Return the [x, y] coordinate for the center point of the cell that contains the specified text.  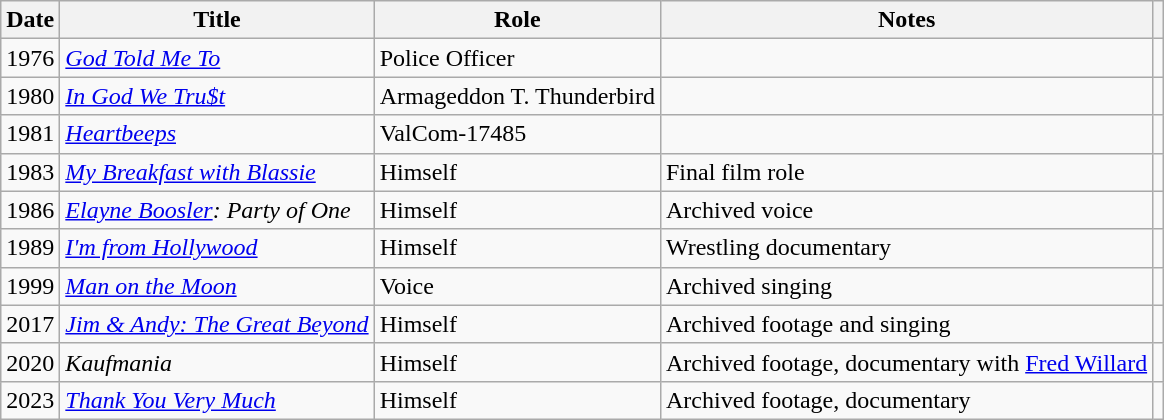
Title [217, 20]
Archived footage, documentary with Fred Willard [906, 362]
Jim & Andy: The Great Beyond [217, 324]
God Told Me To [217, 58]
Thank You Very Much [217, 400]
Police Officer [517, 58]
ValCom-17485 [517, 134]
Archived footage and singing [906, 324]
Man on the Moon [217, 286]
1981 [30, 134]
Final film role [906, 172]
Notes [906, 20]
1999 [30, 286]
2023 [30, 400]
1976 [30, 58]
Voice [517, 286]
1983 [30, 172]
Archived voice [906, 210]
Role [517, 20]
Archived singing [906, 286]
Kaufmania [217, 362]
2017 [30, 324]
Armageddon T. Thunderbird [517, 96]
Wrestling documentary [906, 248]
1989 [30, 248]
Date [30, 20]
I'm from Hollywood [217, 248]
2020 [30, 362]
Heartbeeps [217, 134]
1986 [30, 210]
Archived footage, documentary [906, 400]
In God We Tru$t [217, 96]
My Breakfast with Blassie [217, 172]
1980 [30, 96]
Elayne Boosler: Party of One [217, 210]
